Scan for the cell matching the given text and deliver its (X, Y) coordinate at center. 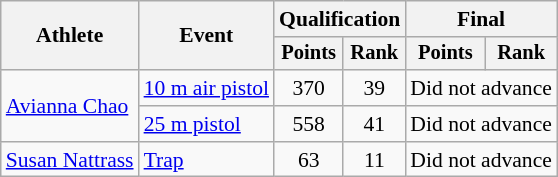
Qualification (340, 19)
41 (374, 124)
558 (308, 124)
370 (308, 88)
39 (374, 88)
Event (206, 36)
Avianna Chao (70, 106)
25 m pistol (206, 124)
10 m air pistol (206, 88)
Athlete (70, 36)
Final (481, 19)
